From the cell containing the given text, extract its center point as (X, Y) coordinate. 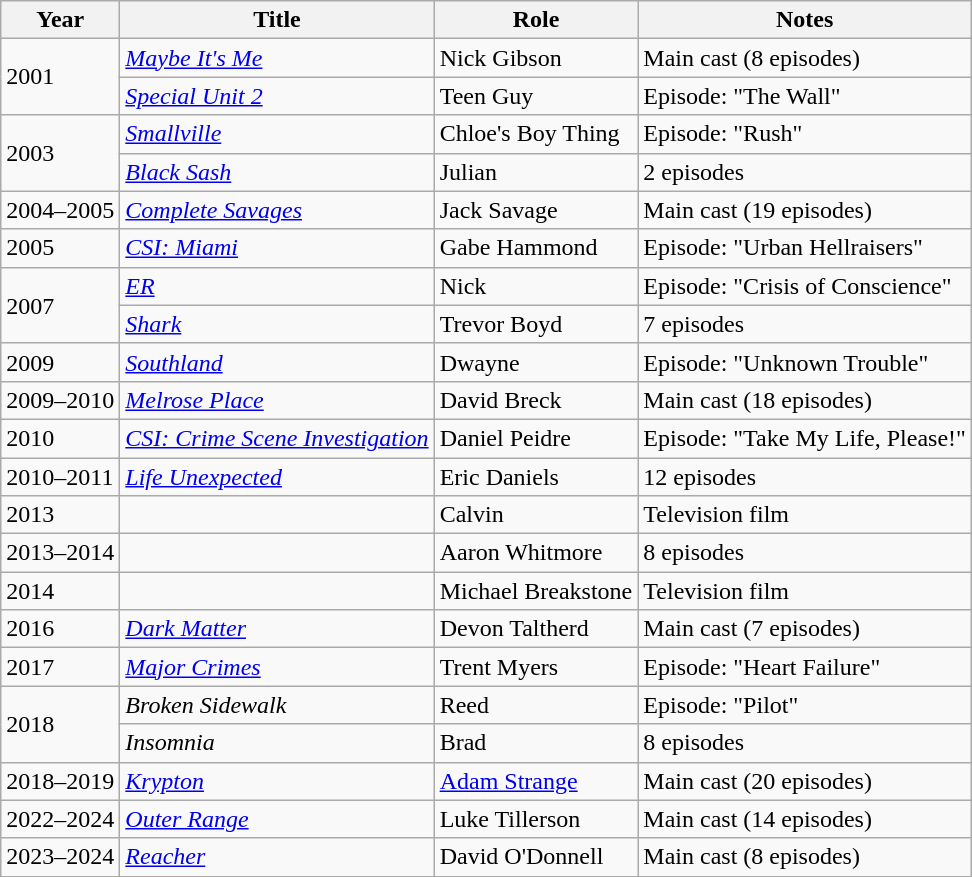
2014 (60, 591)
2023–2024 (60, 857)
Gabe Hammond (536, 248)
Michael Breakstone (536, 591)
2007 (60, 305)
2010 (60, 438)
Trent Myers (536, 667)
2009–2010 (60, 400)
Krypton (277, 781)
Trevor Boyd (536, 324)
Reacher (277, 857)
Complete Savages (277, 210)
Maybe It's Me (277, 58)
Brad (536, 743)
Nick (536, 286)
Special Unit 2 (277, 96)
Teen Guy (536, 96)
Broken Sidewalk (277, 705)
Calvin (536, 515)
Title (277, 20)
Southland (277, 362)
Episode: "Take My Life, Please!" (805, 438)
Black Sash (277, 172)
Notes (805, 20)
Episode: "Heart Failure" (805, 667)
2016 (60, 629)
Adam Strange (536, 781)
Devon Taltherd (536, 629)
Episode: "Unknown Trouble" (805, 362)
Episode: "Urban Hellraisers" (805, 248)
2004–2005 (60, 210)
2013 (60, 515)
Main cast (7 episodes) (805, 629)
2009 (60, 362)
Main cast (18 episodes) (805, 400)
2018 (60, 724)
Role (536, 20)
Life Unexpected (277, 477)
Chloe's Boy Thing (536, 134)
Reed (536, 705)
David Breck (536, 400)
Episode: "Rush" (805, 134)
2013–2014 (60, 553)
Main cast (19 episodes) (805, 210)
7 episodes (805, 324)
Julian (536, 172)
David O'Donnell (536, 857)
Melrose Place (277, 400)
2001 (60, 77)
Major Crimes (277, 667)
2 episodes (805, 172)
Smallville (277, 134)
Main cast (14 episodes) (805, 819)
2010–2011 (60, 477)
Episode: "Pilot" (805, 705)
2005 (60, 248)
12 episodes (805, 477)
CSI: Crime Scene Investigation (277, 438)
Dwayne (536, 362)
Dark Matter (277, 629)
Outer Range (277, 819)
Insomnia (277, 743)
Nick Gibson (536, 58)
Luke Tillerson (536, 819)
Shark (277, 324)
Daniel Peidre (536, 438)
ER (277, 286)
2018–2019 (60, 781)
Episode: "Crisis of Conscience" (805, 286)
2017 (60, 667)
2022–2024 (60, 819)
CSI: Miami (277, 248)
Eric Daniels (536, 477)
Aaron Whitmore (536, 553)
Year (60, 20)
Main cast (20 episodes) (805, 781)
Jack Savage (536, 210)
2003 (60, 153)
Episode: "The Wall" (805, 96)
